Return (x, y) of the center of cell containing provided text 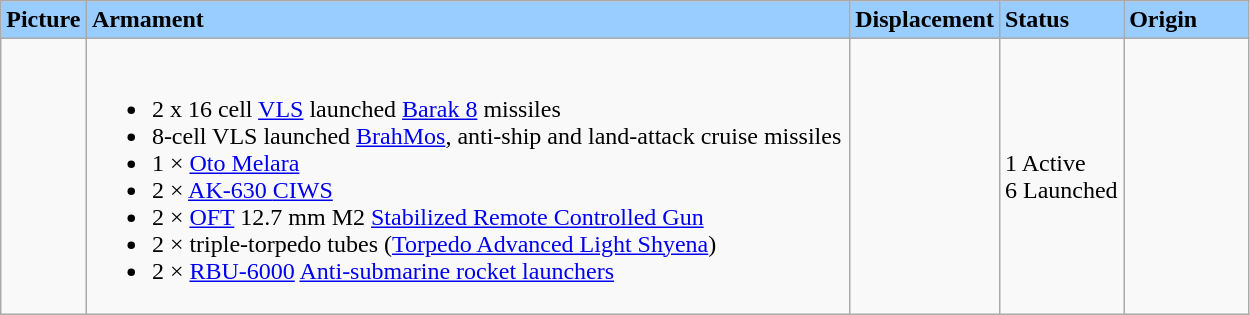
1 Active6 Launched (1061, 176)
Picture (44, 20)
Displacement (925, 20)
Armament (468, 20)
Origin (1186, 20)
Status (1061, 20)
